Provide the [X, Y] coordinate of the cell's center where the given text is located.  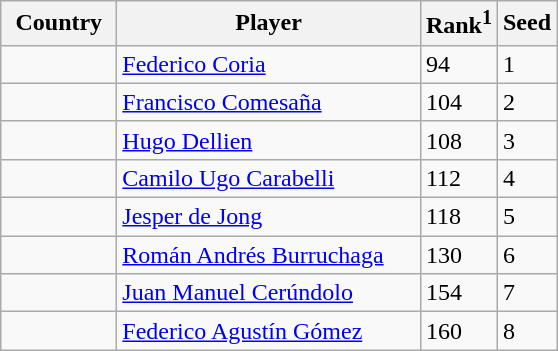
154 [458, 293]
6 [526, 255]
Román Andrés Burruchaga [269, 255]
1 [526, 64]
Juan Manuel Cerúndolo [269, 293]
5 [526, 217]
160 [458, 331]
104 [458, 102]
112 [458, 178]
Seed [526, 24]
Federico Coria [269, 64]
8 [526, 331]
Francisco Comesaña [269, 102]
2 [526, 102]
130 [458, 255]
Federico Agustín Gómez [269, 331]
Rank1 [458, 24]
Country [59, 24]
4 [526, 178]
7 [526, 293]
94 [458, 64]
3 [526, 140]
Hugo Dellien [269, 140]
Player [269, 24]
118 [458, 217]
108 [458, 140]
Camilo Ugo Carabelli [269, 178]
Jesper de Jong [269, 217]
